Search for the cell housing the specified text and yield its [X, Y] center coordinate. 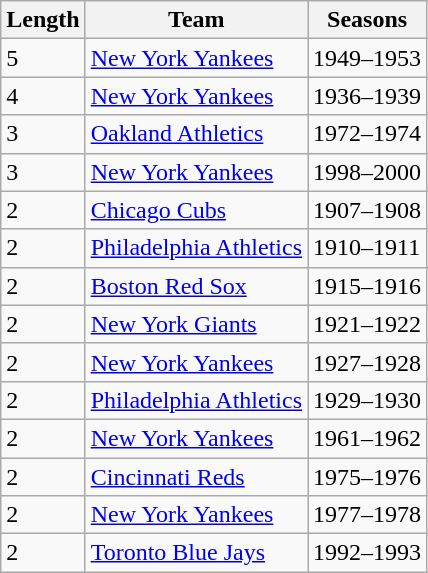
1961–1962 [368, 438]
New York Giants [196, 324]
Toronto Blue Jays [196, 553]
Team [196, 20]
Oakland Athletics [196, 134]
Boston Red Sox [196, 286]
1929–1930 [368, 400]
1998–2000 [368, 172]
Length [43, 20]
4 [43, 96]
1949–1953 [368, 58]
Seasons [368, 20]
1975–1976 [368, 477]
1992–1993 [368, 553]
1910–1911 [368, 248]
1927–1928 [368, 362]
Cincinnati Reds [196, 477]
1977–1978 [368, 515]
1921–1922 [368, 324]
1907–1908 [368, 210]
1972–1974 [368, 134]
Chicago Cubs [196, 210]
5 [43, 58]
1915–1916 [368, 286]
1936–1939 [368, 96]
